Output the (x, y) coordinate of the center of the cell containing the given text.  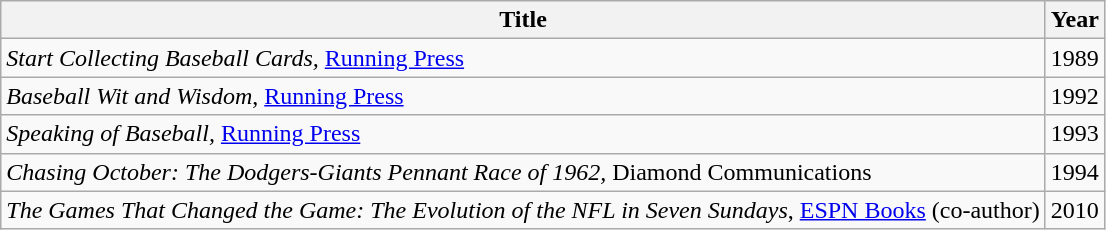
Start Collecting Baseball Cards, Running Press (524, 58)
1993 (1074, 134)
1989 (1074, 58)
Year (1074, 20)
1994 (1074, 172)
Title (524, 20)
Speaking of Baseball, Running Press (524, 134)
Chasing October: The Dodgers-Giants Pennant Race of 1962, Diamond Communications (524, 172)
2010 (1074, 210)
The Games That Changed the Game: The Evolution of the NFL in Seven Sundays, ESPN Books (co-author) (524, 210)
1992 (1074, 96)
Baseball Wit and Wisdom, Running Press (524, 96)
